Scan for the cell matching the given text and deliver its (x, y) coordinate at center. 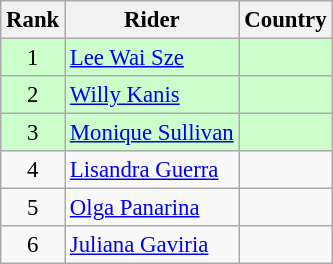
Monique Sullivan (152, 133)
Olga Panarina (152, 208)
Country (286, 20)
3 (33, 133)
1 (33, 58)
4 (33, 170)
6 (33, 245)
Lisandra Guerra (152, 170)
Juliana Gaviria (152, 245)
Willy Kanis (152, 95)
Rider (152, 20)
5 (33, 208)
Lee Wai Sze (152, 58)
Rank (33, 20)
2 (33, 95)
